Scan for the cell matching the given text and deliver its (x, y) coordinate at center. 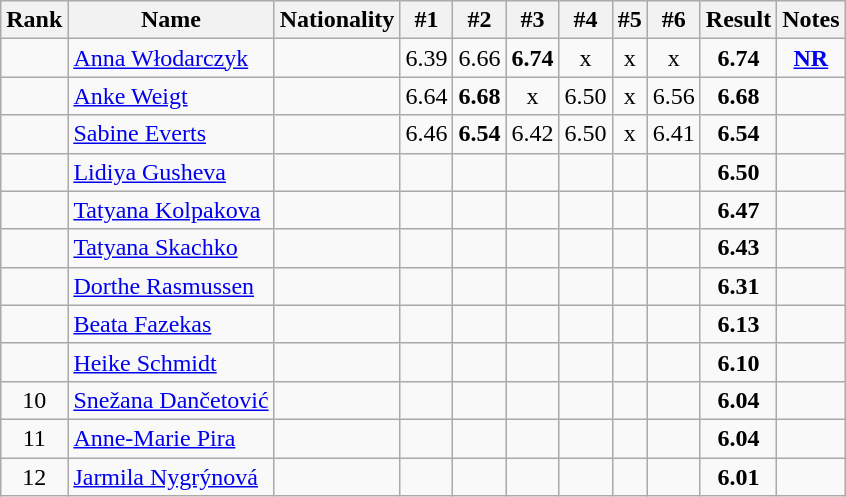
Snežana Dančetović (171, 400)
6.10 (738, 362)
#4 (586, 20)
#2 (480, 20)
6.31 (738, 286)
6.43 (738, 248)
Beata Fazekas (171, 324)
Dorthe Rasmussen (171, 286)
Result (738, 20)
NR (811, 58)
#1 (426, 20)
6.01 (738, 477)
6.42 (532, 134)
Nationality (337, 20)
Tatyana Kolpakova (171, 210)
6.66 (480, 58)
#6 (674, 20)
Rank (34, 20)
Notes (811, 20)
Jarmila Nygrýnová (171, 477)
6.39 (426, 58)
12 (34, 477)
Name (171, 20)
Heike Schmidt (171, 362)
6.41 (674, 134)
6.64 (426, 96)
#5 (630, 20)
6.56 (674, 96)
Anna Włodarczyk (171, 58)
Tatyana Skachko (171, 248)
6.47 (738, 210)
6.46 (426, 134)
Anke Weigt (171, 96)
10 (34, 400)
Lidiya Gusheva (171, 172)
Sabine Everts (171, 134)
#3 (532, 20)
11 (34, 438)
6.13 (738, 324)
Anne-Marie Pira (171, 438)
